Determine the (X, Y) coordinate at the center of the cell enclosing the given text.  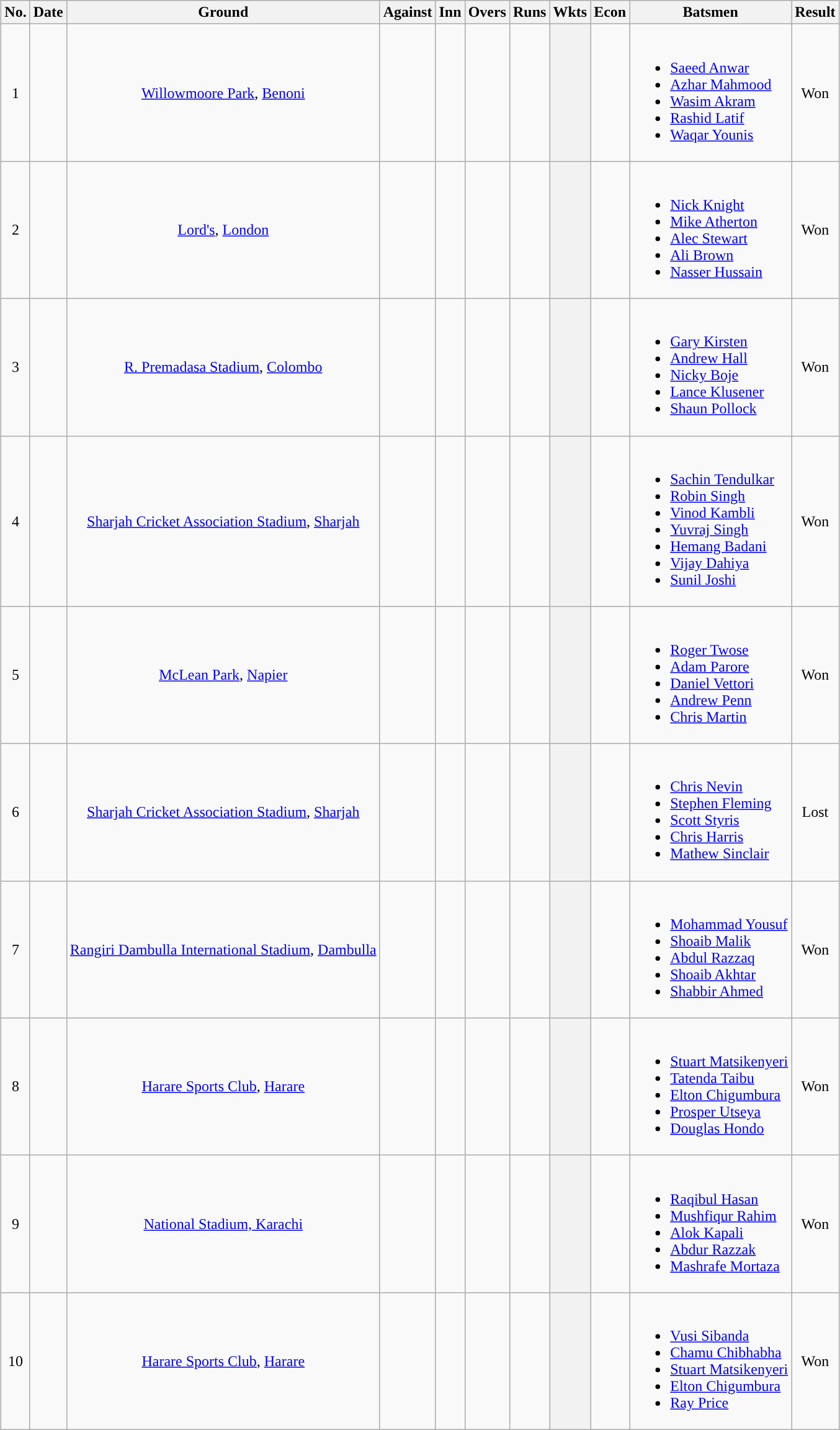
Mohammad YousufShoaib MalikAbdul RazzaqShoaib AkhtarShabbir Ahmed (711, 950)
Wkts (570, 12)
Date (48, 12)
Against (408, 12)
Roger TwoseAdam ParoreDaniel VettoriAndrew PennChris Martin (711, 675)
Raqibul HasanMushfiqur RahimAlok KapaliAbdur RazzakMashrafe Mortaza (711, 1224)
McLean Park, Napier (223, 675)
9 (16, 1224)
R. Premadasa Stadium, Colombo (223, 367)
4 (16, 521)
3 (16, 367)
8 (16, 1086)
Lord's, London (223, 230)
Nick KnightMike AthertonAlec StewartAli BrownNasser Hussain (711, 230)
Inn (450, 12)
Result (815, 12)
Saeed AnwarAzhar MahmoodWasim AkramRashid LatifWaqar Younis (711, 93)
Sachin TendulkarRobin SinghVinod KambliYuvraj SinghHemang BadaniVijay DahiyaSunil Joshi (711, 521)
10 (16, 1360)
National Stadium, Karachi (223, 1224)
Chris NevinStephen FlemingScott StyrisChris HarrisMathew Sinclair (711, 812)
Vusi SibandaChamu ChibhabhaStuart MatsikenyeriElton ChigumburaRay Price (711, 1360)
Willowmoore Park, Benoni (223, 93)
Econ (610, 12)
Runs (529, 12)
Ground (223, 12)
Lost (815, 812)
5 (16, 675)
2 (16, 230)
Stuart MatsikenyeriTatenda TaibuElton ChigumburaProsper UtseyaDouglas Hondo (711, 1086)
7 (16, 950)
No. (16, 12)
Batsmen (711, 12)
Rangiri Dambulla International Stadium, Dambulla (223, 950)
6 (16, 812)
Overs (487, 12)
Gary KirstenAndrew HallNicky BojeLance KlusenerShaun Pollock (711, 367)
1 (16, 93)
